Return [x, y] of the center of cell containing provided text 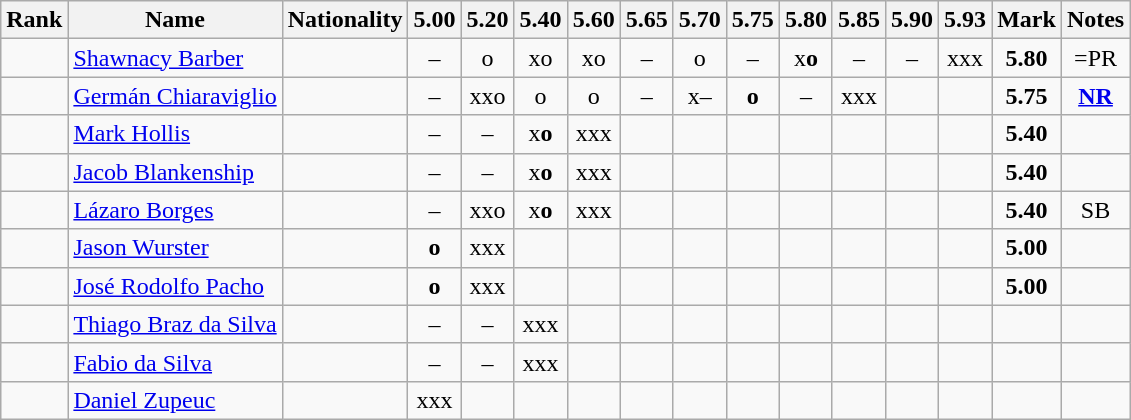
x– [700, 96]
5.70 [700, 20]
Nationality [345, 20]
Lázaro Borges [175, 210]
5.85 [858, 20]
5.93 [966, 20]
Mark [1027, 20]
Jason Wurster [175, 248]
=PR [1095, 58]
5.65 [646, 20]
Thiago Braz da Silva [175, 324]
Rank [34, 20]
Name [175, 20]
Jacob Blankenship [175, 172]
Mark Hollis [175, 134]
Shawnacy Barber [175, 58]
Notes [1095, 20]
Fabio da Silva [175, 362]
Germán Chiaraviglio [175, 96]
Daniel Zupeuc [175, 400]
5.60 [594, 20]
5.90 [912, 20]
NR [1095, 96]
5.20 [488, 20]
SB [1095, 210]
José Rodolfo Pacho [175, 286]
